From the cell containing the given text, extract its center point as [X, Y] coordinate. 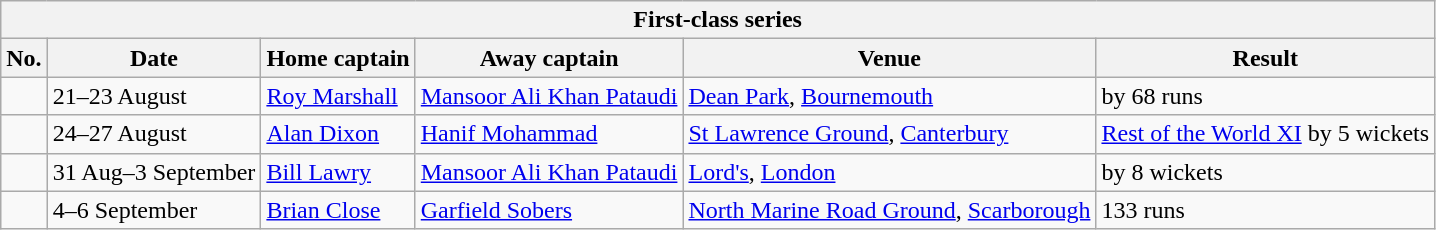
31 Aug–3 September [154, 172]
Home captain [338, 58]
Lord's, London [890, 172]
Rest of the World XI by 5 wickets [1266, 134]
133 runs [1266, 210]
Roy Marshall [338, 96]
24–27 August [154, 134]
Brian Close [338, 210]
Garfield Sobers [549, 210]
No. [24, 58]
Result [1266, 58]
Date [154, 58]
Venue [890, 58]
St Lawrence Ground, Canterbury [890, 134]
by 68 runs [1266, 96]
4–6 September [154, 210]
Bill Lawry [338, 172]
Dean Park, Bournemouth [890, 96]
Away captain [549, 58]
21–23 August [154, 96]
by 8 wickets [1266, 172]
First-class series [718, 20]
Alan Dixon [338, 134]
North Marine Road Ground, Scarborough [890, 210]
Hanif Mohammad [549, 134]
